Pinpoint the cell where the given text exists, returning its [x, y] midpoint coordinate. 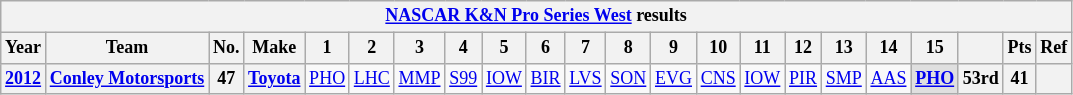
53rd [980, 78]
14 [888, 48]
S99 [464, 78]
Team [126, 48]
15 [935, 48]
BIR [546, 78]
2 [372, 48]
1 [328, 48]
SMP [844, 78]
Ref [1054, 48]
41 [1020, 78]
PIR [804, 78]
NASCAR K&N Pro Series West results [536, 16]
4 [464, 48]
SON [628, 78]
CNS [718, 78]
5 [504, 48]
9 [674, 48]
7 [586, 48]
AAS [888, 78]
3 [420, 48]
Conley Motorsports [126, 78]
6 [546, 48]
EVG [674, 78]
12 [804, 48]
Toyota [274, 78]
Make [274, 48]
Pts [1020, 48]
13 [844, 48]
LHC [372, 78]
No. [226, 48]
2012 [24, 78]
11 [762, 48]
Year [24, 48]
47 [226, 78]
LVS [586, 78]
8 [628, 48]
10 [718, 48]
MMP [420, 78]
